Search for the cell housing the specified text and yield its (x, y) center coordinate. 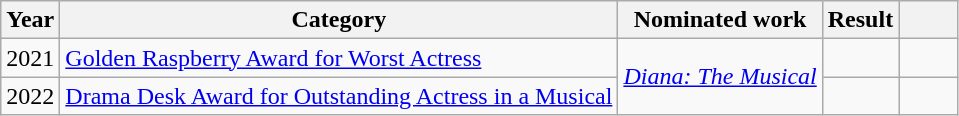
Drama Desk Award for Outstanding Actress in a Musical (339, 96)
Category (339, 20)
2022 (30, 96)
Year (30, 20)
2021 (30, 58)
Golden Raspberry Award for Worst Actress (339, 58)
Nominated work (720, 20)
Diana: The Musical (720, 77)
Result (860, 20)
